Detect which cell encompasses the target text, then output its (X, Y) center coordinate. 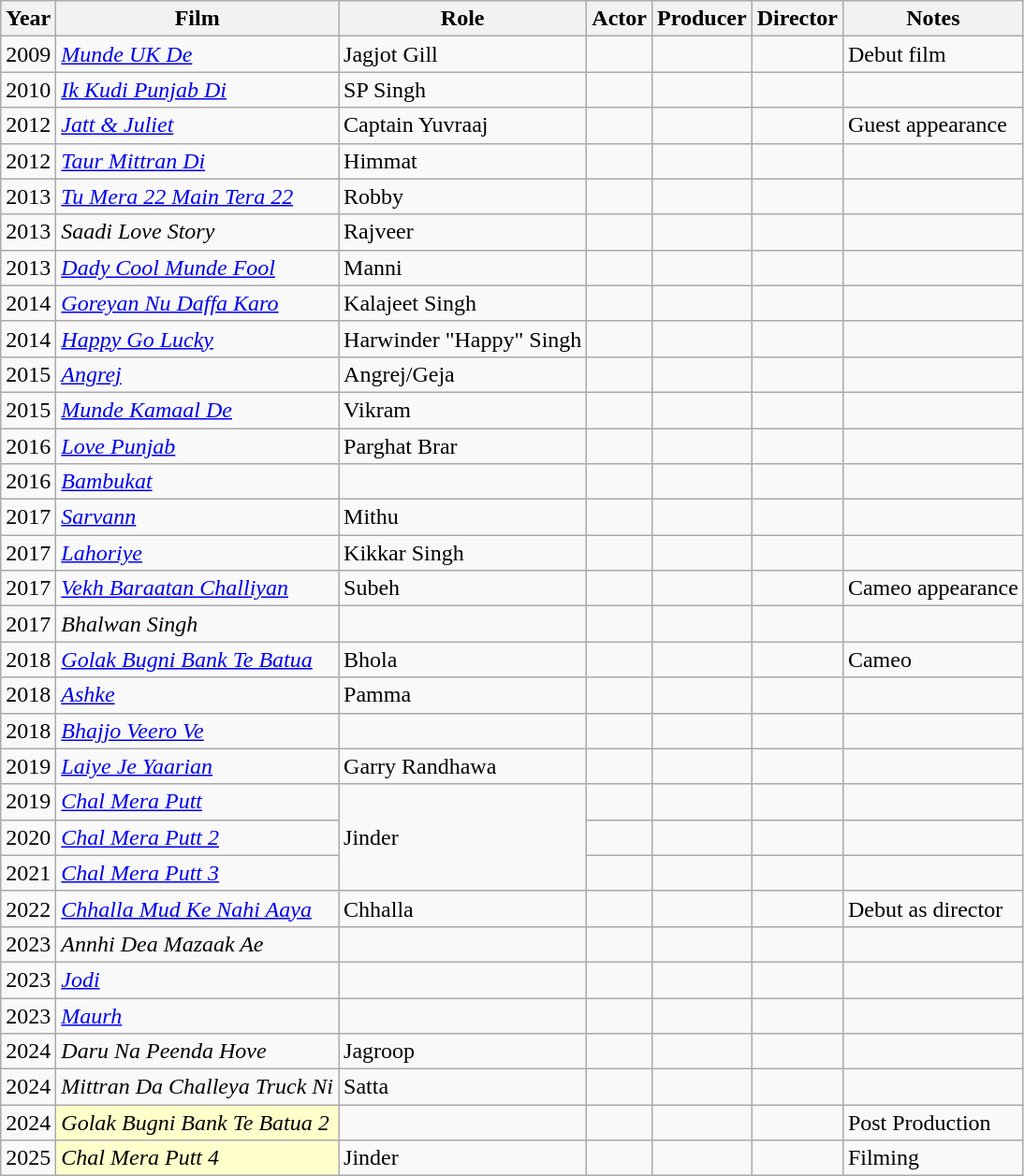
Golak Bugni Bank Te Batua (197, 660)
Chhalla (462, 908)
Robby (462, 196)
Year (28, 19)
Bhajjo Veero Ve (197, 731)
Filming (932, 1158)
Bhola (462, 660)
Munde UK De (197, 54)
Cameo appearance (932, 588)
Pamma (462, 695)
Ashke (197, 695)
Ik Kudi Punjab Di (197, 90)
Angrej (197, 374)
Angrej/Geja (462, 374)
Producer (702, 19)
Jagjot Gill (462, 54)
Parghat Brar (462, 446)
Lahoriye (197, 553)
Mithu (462, 517)
2022 (28, 908)
Post Production (932, 1123)
Vikram (462, 410)
2010 (28, 90)
Taur Mittran Di (197, 161)
Chhalla Mud Ke Nahi Aaya (197, 908)
Daru Na Peenda Hove (197, 1052)
Cameo (932, 660)
Garry Randhawa (462, 766)
Bambukat (197, 482)
Kikkar Singh (462, 553)
2025 (28, 1158)
Dady Cool Munde Fool (197, 268)
2021 (28, 873)
Sarvann (197, 517)
Role (462, 19)
2020 (28, 837)
Love Punjab (197, 446)
Chal Mera Putt 2 (197, 837)
Happy Go Lucky (197, 339)
Kalajeet Singh (462, 303)
Harwinder "Happy" Singh (462, 339)
Debut as director (932, 908)
Golak Bugni Bank Te Batua 2 (197, 1123)
SP Singh (462, 90)
Manni (462, 268)
Mittran Da Challeya Truck Ni (197, 1087)
Debut film (932, 54)
Jagroop (462, 1052)
Laiye Je Yaarian (197, 766)
2009 (28, 54)
Chal Mera Putt 4 (197, 1158)
Tu Mera 22 Main Tera 22 (197, 196)
Saadi Love Story (197, 232)
Rajveer (462, 232)
Actor (620, 19)
Captain Yuvraaj (462, 125)
Munde Kamaal De (197, 410)
Subeh (462, 588)
Film (197, 19)
Director (797, 19)
Chal Mera Putt 3 (197, 873)
Notes (932, 19)
Vekh Baraatan Challiyan (197, 588)
Goreyan Nu Daffa Karo (197, 303)
Himmat (462, 161)
Satta (462, 1087)
Maurh (197, 1015)
Annhi Dea Mazaak Ae (197, 944)
Guest appearance (932, 125)
Chal Mera Putt (197, 802)
Jodi (197, 980)
Jatt & Juliet (197, 125)
Bhalwan Singh (197, 624)
